Determine the [X, Y] coordinate at the center of the cell enclosing the given text.  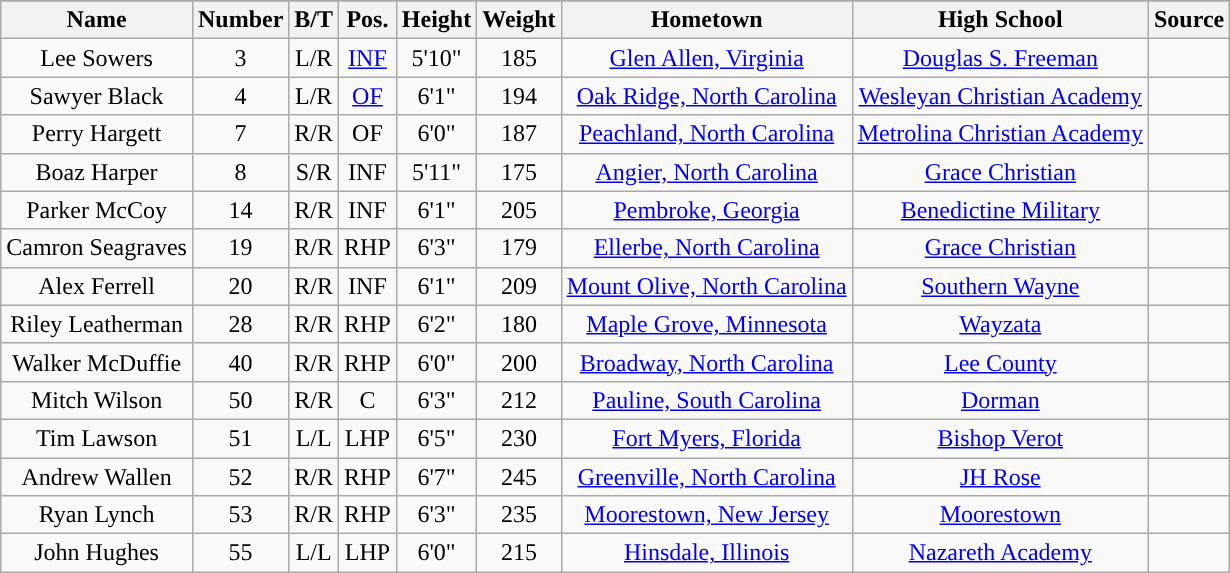
Moorestown [1000, 515]
14 [240, 210]
S/R [314, 172]
212 [519, 400]
53 [240, 515]
Lee County [1000, 362]
Walker McDuffie [97, 362]
Andrew Wallen [97, 477]
4 [240, 96]
185 [519, 58]
Camron Seagraves [97, 248]
5'11" [436, 172]
Angier, North Carolina [706, 172]
180 [519, 324]
Pembroke, Georgia [706, 210]
Maple Grove, Minnesota [706, 324]
Douglas S. Freeman [1000, 58]
175 [519, 172]
8 [240, 172]
Riley Leatherman [97, 324]
51 [240, 438]
Weight [519, 20]
194 [519, 96]
3 [240, 58]
Bishop Verot [1000, 438]
Parker McCoy [97, 210]
Hinsdale, Illinois [706, 553]
Metrolina Christian Academy [1000, 134]
Ryan Lynch [97, 515]
B/T [314, 20]
40 [240, 362]
Ellerbe, North Carolina [706, 248]
52 [240, 477]
JH Rose [1000, 477]
Perry Hargett [97, 134]
Dorman [1000, 400]
Pauline, South Carolina [706, 400]
235 [519, 515]
Wayzata [1000, 324]
Greenville, North Carolina [706, 477]
55 [240, 553]
215 [519, 553]
Sawyer Black [97, 96]
Glen Allen, Virginia [706, 58]
Peachland, North Carolina [706, 134]
Mount Olive, North Carolina [706, 286]
19 [240, 248]
7 [240, 134]
Nazareth Academy [1000, 553]
200 [519, 362]
187 [519, 134]
6'5" [436, 438]
High School [1000, 20]
6'7" [436, 477]
Height [436, 20]
Boaz Harper [97, 172]
28 [240, 324]
205 [519, 210]
C [368, 400]
Name [97, 20]
230 [519, 438]
Fort Myers, Florida [706, 438]
Alex Ferrell [97, 286]
245 [519, 477]
5'10" [436, 58]
6'2" [436, 324]
Benedictine Military [1000, 210]
Lee Sowers [97, 58]
Mitch Wilson [97, 400]
Hometown [706, 20]
20 [240, 286]
Broadway, North Carolina [706, 362]
Oak Ridge, North Carolina [706, 96]
209 [519, 286]
Southern Wayne [1000, 286]
179 [519, 248]
John Hughes [97, 553]
Pos. [368, 20]
Tim Lawson [97, 438]
Number [240, 20]
Moorestown, New Jersey [706, 515]
Wesleyan Christian Academy [1000, 96]
Source [1188, 20]
50 [240, 400]
